Pinpoint the cell where the given text exists, returning its (X, Y) midpoint coordinate. 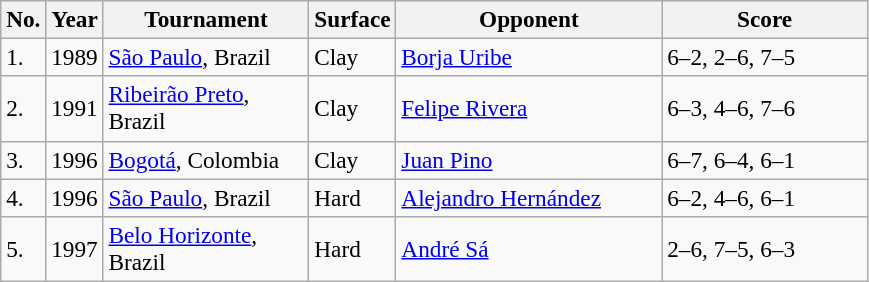
2–6, 7–5, 6–3 (765, 248)
1991 (74, 108)
Surface (352, 19)
6–2, 4–6, 6–1 (765, 197)
Belo Horizonte, Brazil (206, 248)
No. (24, 19)
3. (24, 160)
1. (24, 57)
Borja Uribe (529, 57)
6–7, 6–4, 6–1 (765, 160)
5. (24, 248)
Tournament (206, 19)
Score (765, 19)
Ribeirão Preto, Brazil (206, 108)
André Sá (529, 248)
6–2, 2–6, 7–5 (765, 57)
Juan Pino (529, 160)
1989 (74, 57)
Alejandro Hernández (529, 197)
Opponent (529, 19)
1997 (74, 248)
Year (74, 19)
2. (24, 108)
6–3, 4–6, 7–6 (765, 108)
Bogotá, Colombia (206, 160)
Felipe Rivera (529, 108)
4. (24, 197)
